Detect which cell encompasses the target text, then output its (x, y) center coordinate. 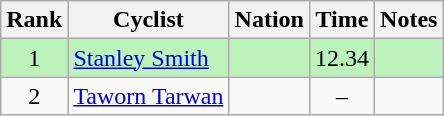
Time (342, 20)
12.34 (342, 58)
– (342, 96)
Taworn Tarwan (148, 96)
Notes (409, 20)
2 (34, 96)
1 (34, 58)
Nation (269, 20)
Stanley Smith (148, 58)
Cyclist (148, 20)
Rank (34, 20)
